Return [x, y] of the center of cell containing provided text 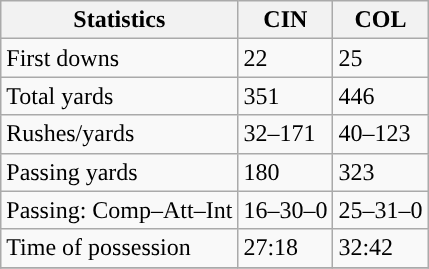
180 [286, 172]
446 [380, 96]
27:18 [286, 248]
Statistics [120, 20]
25–31–0 [380, 210]
Total yards [120, 96]
COL [380, 20]
Rushes/yards [120, 134]
22 [286, 58]
Passing yards [120, 172]
32:42 [380, 248]
Passing: Comp–Att–Int [120, 210]
40–123 [380, 134]
First downs [120, 58]
25 [380, 58]
351 [286, 96]
Time of possession [120, 248]
16–30–0 [286, 210]
CIN [286, 20]
323 [380, 172]
32–171 [286, 134]
